Locate the cell with the specified text and output its [x, y] center coordinate. 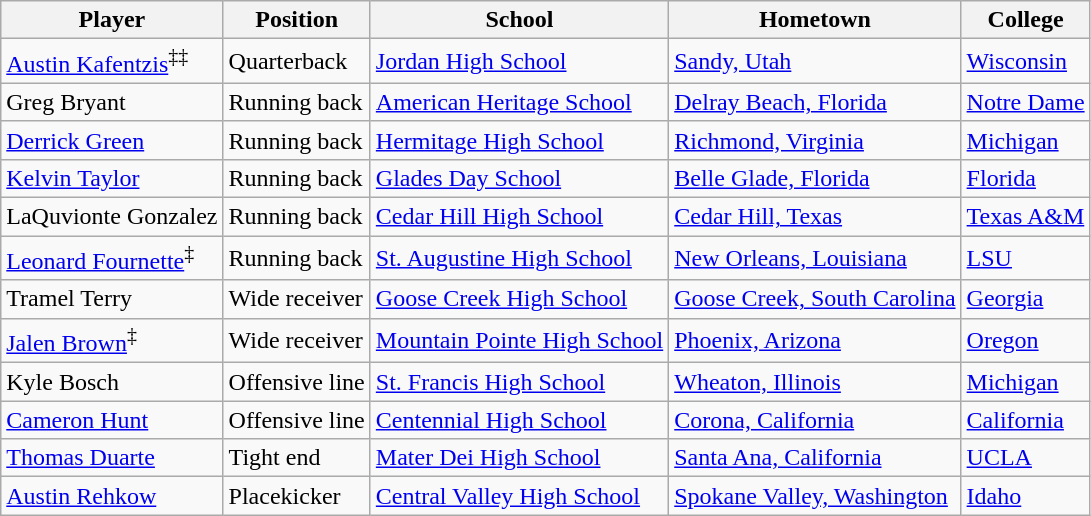
Position [296, 20]
Mountain Pointe High School [519, 340]
Tramel Terry [112, 299]
Texas A&M [1026, 217]
Oregon [1026, 340]
Central Valley High School [519, 496]
Austin Rehkow [112, 496]
Quarterback [296, 62]
Placekicker [296, 496]
Idaho [1026, 496]
Greg Bryant [112, 102]
School [519, 20]
California [1026, 420]
St. Augustine High School [519, 258]
Phoenix, Arizona [815, 340]
LaQuvionte Gonzalez [112, 217]
Richmond, Virginia [815, 140]
Austin Kafentzis‡‡ [112, 62]
Belle Glade, Florida [815, 178]
Mater Dei High School [519, 458]
Player [112, 20]
Georgia [1026, 299]
Thomas Duarte [112, 458]
Wheaton, Illinois [815, 382]
Spokane Valley, Washington [815, 496]
Tight end [296, 458]
Sandy, Utah [815, 62]
Goose Creek, South Carolina [815, 299]
Glades Day School [519, 178]
Leonard Fournette‡ [112, 258]
Hermitage High School [519, 140]
UCLA [1026, 458]
Centennial High School [519, 420]
LSU [1026, 258]
Delray Beach, Florida [815, 102]
American Heritage School [519, 102]
Hometown [815, 20]
Santa Ana, California [815, 458]
College [1026, 20]
Kyle Bosch [112, 382]
Jordan High School [519, 62]
Cedar Hill, Texas [815, 217]
New Orleans, Louisiana [815, 258]
Corona, California [815, 420]
Florida [1026, 178]
Cameron Hunt [112, 420]
Jalen Brown‡ [112, 340]
Wisconsin [1026, 62]
Kelvin Taylor [112, 178]
Derrick Green [112, 140]
Goose Creek High School [519, 299]
St. Francis High School [519, 382]
Notre Dame [1026, 102]
Cedar Hill High School [519, 217]
